Capture the cell that displays the provided text and extract its [X, Y] central coordinate. 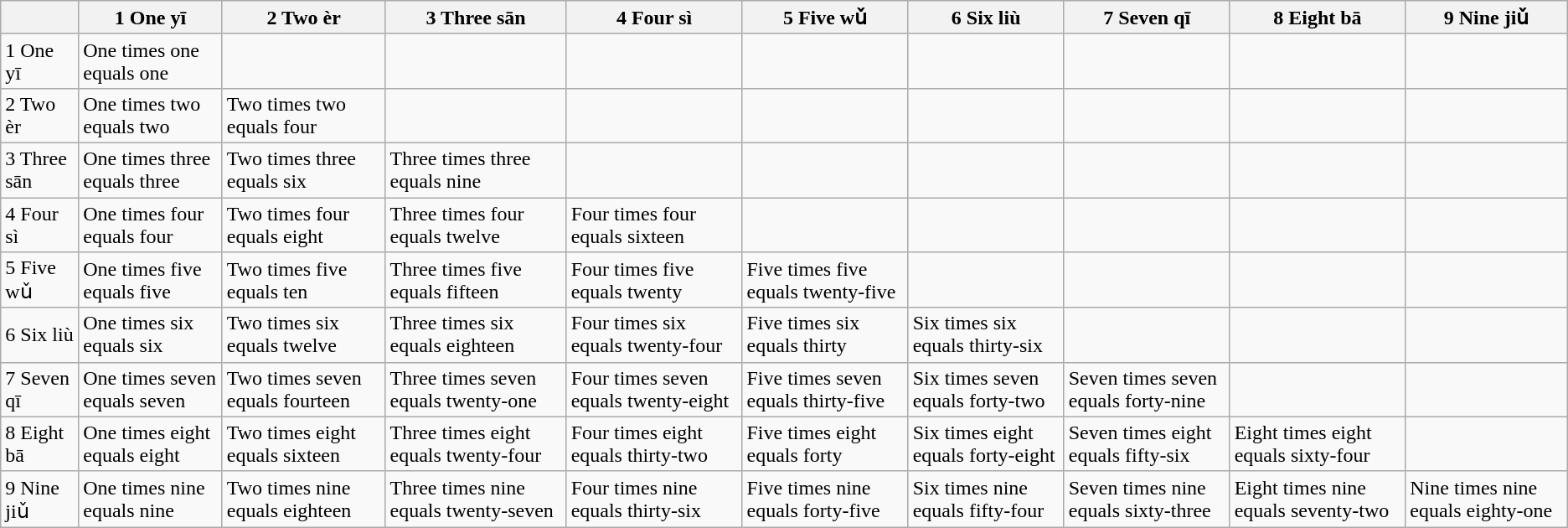
Six times seven equals forty-two [986, 389]
One times six equals six [151, 335]
Nine times nine equals eighty-one [1487, 500]
One times five equals five [151, 280]
One times one equals one [151, 60]
Four times six equals twenty-four [654, 335]
One times four equals four [151, 225]
Two times nine equals eighteen [303, 500]
Six times eight equals forty-eight [986, 444]
Three times seven equals twenty-one [476, 389]
Four times four equals sixteen [654, 225]
Five times six equals thirty [825, 335]
Seven times seven equals forty-nine [1147, 389]
Four times eight equals thirty-two [654, 444]
One times eight equals eight [151, 444]
Four times nine equals thirty-six [654, 500]
One times two equals two [151, 116]
Three times eight equals twenty-four [476, 444]
One times seven equals seven [151, 389]
Four times seven equals twenty-eight [654, 389]
Three times four equals twelve [476, 225]
Six times six equals thirty-six [986, 335]
Five times nine equals forty-five [825, 500]
Three times five equals fifteen [476, 280]
Seven times eight equals fifty-six [1147, 444]
Three times three equals nine [476, 169]
Two times three equals six [303, 169]
Five times eight equals forty [825, 444]
Two times eight equals sixteen [303, 444]
Three times six equals eighteen [476, 335]
Seven times nine equals sixty-three [1147, 500]
Eight times nine equals seventy-two [1318, 500]
Six times nine equals fifty-four [986, 500]
Five times five equals twenty-five [825, 280]
Two times seven equals fourteen [303, 389]
Two times five equals ten [303, 280]
Three times nine equals twenty-seven [476, 500]
One times three equals three [151, 169]
Two times six equals twelve [303, 335]
Eight times eight equals sixty-four [1318, 444]
Two times two equals four [303, 116]
One times nine equals nine [151, 500]
Five times seven equals thirty-five [825, 389]
Two times four equals eight [303, 225]
Four times five equals twenty [654, 280]
